Provide the (X, Y) coordinate of the cell's center where the given text is located.  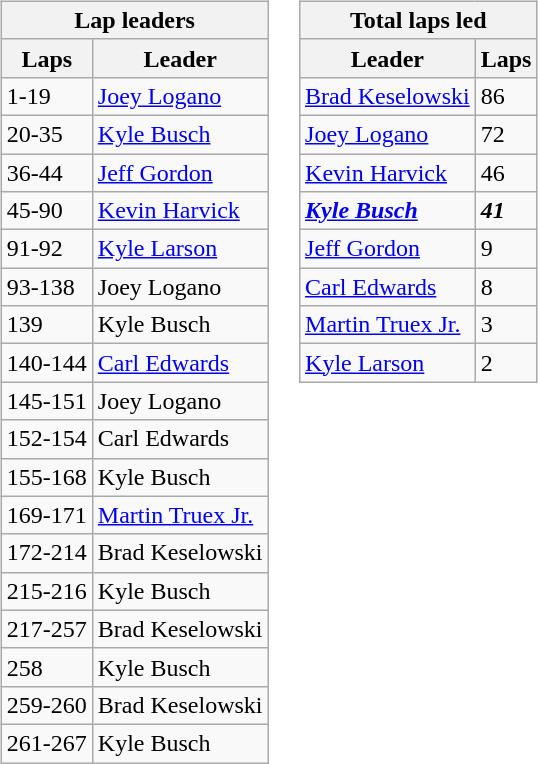
1-19 (46, 96)
Lap leaders (134, 20)
140-144 (46, 363)
45-90 (46, 211)
2 (506, 363)
155-168 (46, 477)
145-151 (46, 401)
46 (506, 173)
152-154 (46, 439)
172-214 (46, 553)
Total laps led (418, 20)
20-35 (46, 134)
9 (506, 249)
36-44 (46, 173)
261-267 (46, 743)
8 (506, 287)
217-257 (46, 629)
259-260 (46, 705)
91-92 (46, 249)
215-216 (46, 591)
86 (506, 96)
258 (46, 667)
72 (506, 134)
93-138 (46, 287)
41 (506, 211)
169-171 (46, 515)
139 (46, 325)
3 (506, 325)
